Identify which cell holds the provided text, then report its (X, Y) central coordinate. 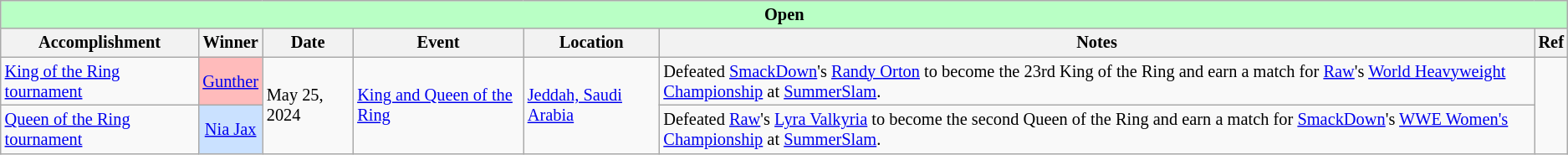
Location (592, 43)
Ref (1551, 43)
May 25, 2024 (308, 106)
King and Queen of the Ring (438, 106)
Date (308, 43)
Open (784, 14)
Gunther (230, 81)
Jeddah, Saudi Arabia (592, 106)
Queen of the Ring tournament (100, 129)
King of the Ring tournament (100, 81)
Defeated SmackDown's Randy Orton to become the 23rd King of the Ring and earn a match for Raw's World Heavyweight Championship at SummerSlam. (1096, 81)
Notes (1096, 43)
Defeated Raw's Lyra Valkyria to become the second Queen of the Ring and earn a match for SmackDown's WWE Women's Championship at SummerSlam. (1096, 129)
Winner (230, 43)
Event (438, 43)
Accomplishment (100, 43)
Nia Jax (230, 129)
